Find where the given text appears and provide that cell's center as [x, y] coordinate. 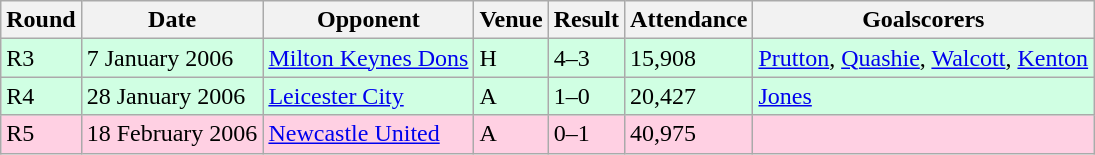
0–1 [586, 134]
Venue [511, 20]
Result [586, 20]
R3 [41, 58]
Round [41, 20]
Newcastle United [368, 134]
R5 [41, 134]
1–0 [586, 96]
18 February 2006 [172, 134]
28 January 2006 [172, 96]
R4 [41, 96]
Date [172, 20]
20,427 [689, 96]
Opponent [368, 20]
7 January 2006 [172, 58]
H [511, 58]
Attendance [689, 20]
15,908 [689, 58]
Leicester City [368, 96]
Prutton, Quashie, Walcott, Kenton [924, 58]
4–3 [586, 58]
Milton Keynes Dons [368, 58]
40,975 [689, 134]
Jones [924, 96]
Goalscorers [924, 20]
